Search for the cell housing the specified text and yield its (X, Y) center coordinate. 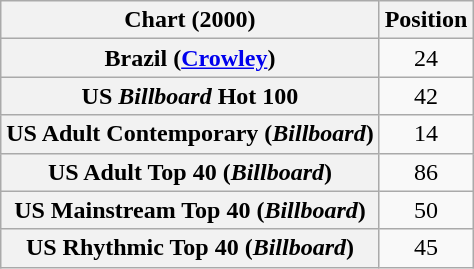
24 (426, 58)
US Adult Contemporary (Billboard) (190, 134)
42 (426, 96)
50 (426, 210)
US Adult Top 40 (Billboard) (190, 172)
US Rhythmic Top 40 (Billboard) (190, 248)
Brazil (Crowley) (190, 58)
US Mainstream Top 40 (Billboard) (190, 210)
Position (426, 20)
Chart (2000) (190, 20)
86 (426, 172)
45 (426, 248)
US Billboard Hot 100 (190, 96)
14 (426, 134)
